Pinpoint the cell where the given text exists, returning its (x, y) midpoint coordinate. 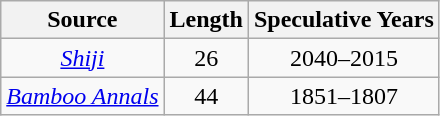
Source (82, 20)
44 (206, 96)
1851–1807 (344, 96)
Length (206, 20)
26 (206, 58)
Shiji (82, 58)
Speculative Years (344, 20)
2040–2015 (344, 58)
Bamboo Annals (82, 96)
